Return (x, y) of the center of cell containing provided text 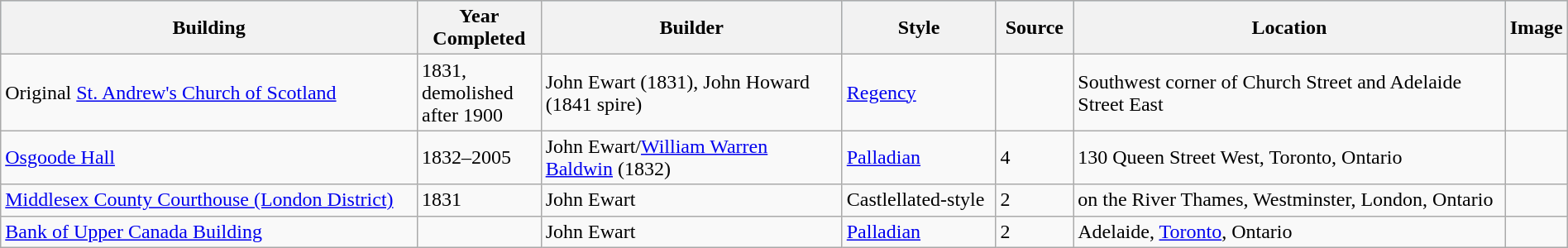
Builder (691, 28)
Style (919, 28)
Osgoode Hall (209, 157)
Bank of Upper Canada Building (209, 231)
on the River Thames, Westminster, London, Ontario (1289, 200)
Image (1537, 28)
1831 (479, 200)
Southwest corner of Church Street and Adelaide Street East (1289, 93)
Castlellated-style (919, 200)
Year Completed (479, 28)
Source (1035, 28)
Regency (919, 93)
1832–2005 (479, 157)
Building (209, 28)
Adelaide, Toronto, Ontario (1289, 231)
John Ewart (1831), John Howard (1841 spire) (691, 93)
John Ewart/William Warren Baldwin (1832) (691, 157)
Middlesex County Courthouse (London District) (209, 200)
Original St. Andrew's Church of Scotland (209, 93)
Location (1289, 28)
1831, demolished after 1900 (479, 93)
130 Queen Street West, Toronto, Ontario (1289, 157)
4 (1035, 157)
